Identify which cell holds the provided text, then report its [X, Y] central coordinate. 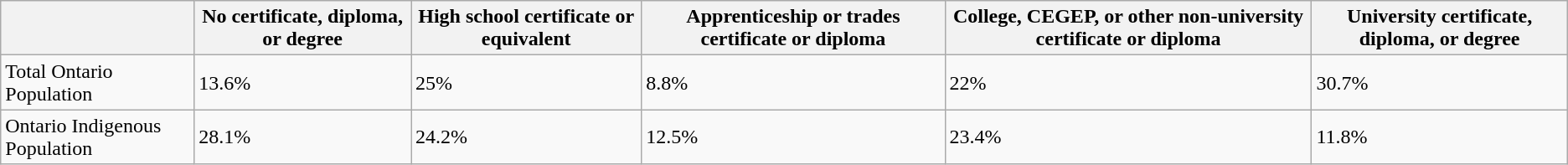
No certificate, diploma, or degree [303, 28]
24.2% [526, 137]
University certificate, diploma, or degree [1439, 28]
23.4% [1128, 137]
College, CEGEP, or other non-university certificate or diploma [1128, 28]
12.5% [793, 137]
22% [1128, 82]
30.7% [1439, 82]
8.8% [793, 82]
13.6% [303, 82]
11.8% [1439, 137]
25% [526, 82]
Total Ontario Population [97, 82]
Apprenticeship or trades certificate or diploma [793, 28]
High school certificate or equivalent [526, 28]
28.1% [303, 137]
Ontario Indigenous Population [97, 137]
